Search for the cell housing the specified text and yield its [X, Y] center coordinate. 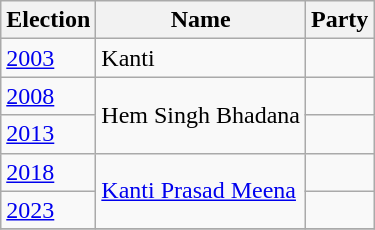
Party [340, 20]
2018 [48, 172]
2003 [48, 58]
Hem Singh Bhadana [201, 115]
2008 [48, 96]
Name [201, 20]
2023 [48, 210]
Election [48, 20]
2013 [48, 134]
Kanti Prasad Meena [201, 191]
Kanti [201, 58]
